Provide the (X, Y) coordinate of the cell's center where the given text is located.  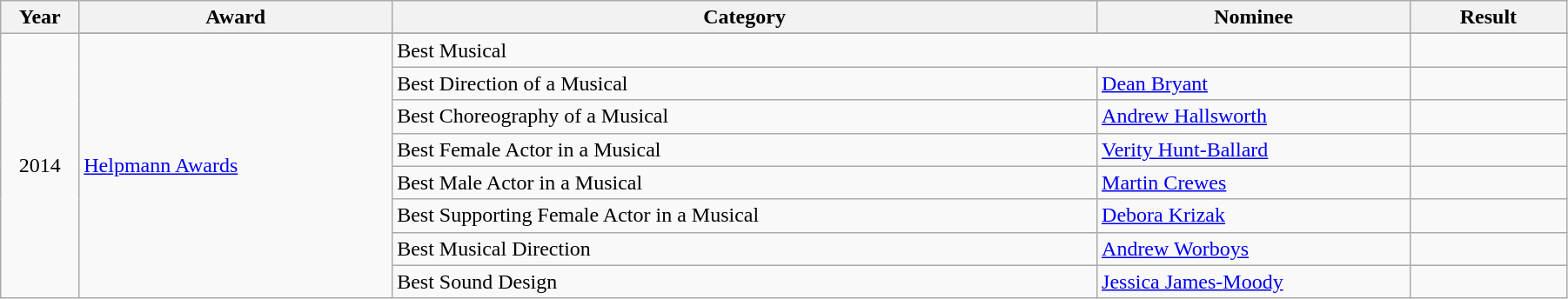
Best Supporting Female Actor in a Musical (745, 216)
Best Choreography of a Musical (745, 116)
Best Female Actor in a Musical (745, 149)
Best Male Actor in a Musical (745, 183)
Verity Hunt-Ballard (1254, 149)
Martin Crewes (1254, 183)
Result (1488, 17)
Best Musical Direction (745, 249)
Best Direction of a Musical (745, 83)
Dean Bryant (1254, 83)
Nominee (1254, 17)
Andrew Hallsworth (1254, 116)
Award (236, 17)
Best Musical (901, 50)
2014 (40, 166)
Jessica James-Moody (1254, 282)
Andrew Worboys (1254, 249)
Category (745, 17)
Debora Krizak (1254, 216)
Best Sound Design (745, 282)
Year (40, 17)
Helpmann Awards (236, 166)
